Return the [X, Y] coordinate for the center point of the cell that contains the specified text.  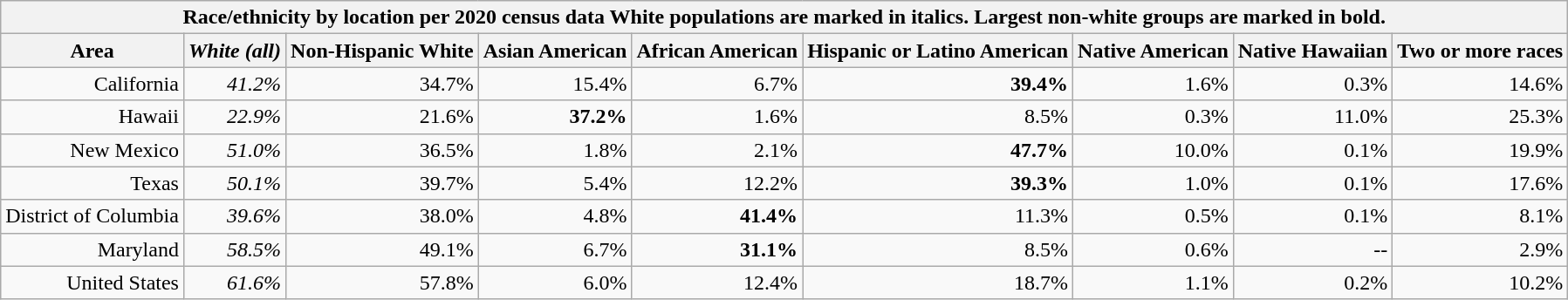
41.2% [234, 84]
39.7% [382, 183]
57.8% [382, 283]
-- [1312, 249]
District of Columbia [92, 216]
19.9% [1480, 150]
Area [92, 51]
11.3% [938, 216]
12.2% [717, 183]
0.2% [1312, 283]
17.6% [1480, 183]
58.5% [234, 249]
White (all) [234, 51]
African American [717, 51]
2.1% [717, 150]
Hispanic or Latino American [938, 51]
37.2% [555, 117]
Two or more races [1480, 51]
47.7% [938, 150]
36.5% [382, 150]
14.6% [1480, 84]
11.0% [1312, 117]
10.2% [1480, 283]
Race/ethnicity by location per 2020 census data White populations are marked in italics. Largest non-white groups are marked in bold. [784, 17]
39.4% [938, 84]
5.4% [555, 183]
8.1% [1480, 216]
41.4% [717, 216]
22.9% [234, 117]
United States [92, 283]
51.0% [234, 150]
61.6% [234, 283]
Native Hawaiian [1312, 51]
1.8% [555, 150]
50.1% [234, 183]
0.6% [1154, 249]
1.1% [1154, 283]
2.9% [1480, 249]
15.4% [555, 84]
49.1% [382, 249]
Non-Hispanic White [382, 51]
34.7% [382, 84]
12.4% [717, 283]
25.3% [1480, 117]
Texas [92, 183]
31.1% [717, 249]
California [92, 84]
39.3% [938, 183]
10.0% [1154, 150]
4.8% [555, 216]
Asian American [555, 51]
Maryland [92, 249]
0.5% [1154, 216]
38.0% [382, 216]
Hawaii [92, 117]
39.6% [234, 216]
21.6% [382, 117]
Native American [1154, 51]
6.0% [555, 283]
18.7% [938, 283]
New Mexico [92, 150]
1.0% [1154, 183]
